Detect which cell encompasses the target text, then output its (x, y) center coordinate. 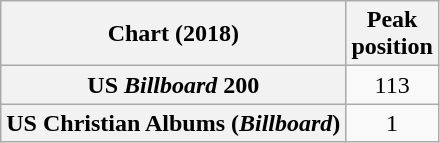
113 (392, 85)
1 (392, 123)
Chart (2018) (174, 34)
US Billboard 200 (174, 85)
US Christian Albums (Billboard) (174, 123)
Peakposition (392, 34)
